From the cell containing the given text, extract its center point as [X, Y] coordinate. 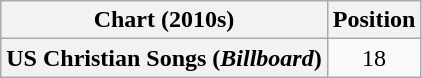
18 [374, 58]
Chart (2010s) [164, 20]
US Christian Songs (Billboard) [164, 58]
Position [374, 20]
